Identify which cell holds the provided text, then report its [X, Y] central coordinate. 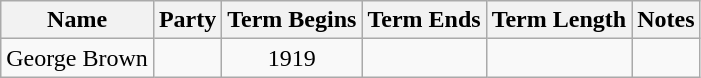
Notes [666, 20]
Term Ends [424, 20]
Term Length [559, 20]
George Brown [78, 58]
1919 [292, 58]
Party [187, 20]
Term Begins [292, 20]
Name [78, 20]
